Return the (x, y) coordinate for the center point of the cell that contains the specified text.  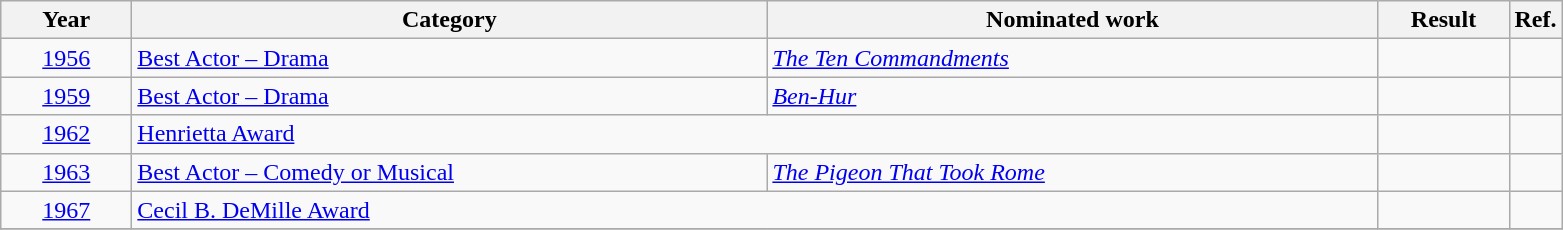
The Ten Commandments (1072, 58)
Henrietta Award (755, 134)
1962 (66, 134)
Result (1444, 20)
1956 (66, 58)
Ben-Hur (1072, 96)
Best Actor – Comedy or Musical (450, 172)
1967 (66, 210)
Ref. (1536, 20)
1959 (66, 96)
The Pigeon That Took Rome (1072, 172)
Category (450, 20)
Nominated work (1072, 20)
Year (66, 20)
Cecil B. DeMille Award (755, 210)
1963 (66, 172)
